Determine the [X, Y] coordinate at the center of the cell enclosing the given text.  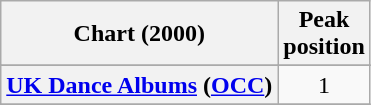
1 [324, 85]
UK Dance Albums (OCC) [140, 85]
Chart (2000) [140, 34]
Peakposition [324, 34]
